Output the [X, Y] coordinate of the center of the cell containing the given text.  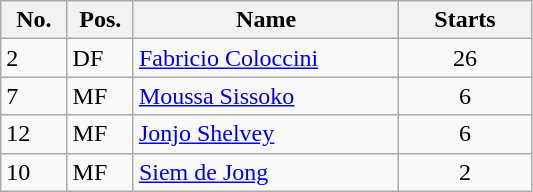
Name [266, 20]
DF [100, 58]
Fabricio Coloccini [266, 58]
12 [34, 134]
Pos. [100, 20]
7 [34, 96]
Jonjo Shelvey [266, 134]
Siem de Jong [266, 172]
26 [466, 58]
10 [34, 172]
Moussa Sissoko [266, 96]
No. [34, 20]
Starts [466, 20]
